Search for the cell housing the specified text and yield its [X, Y] center coordinate. 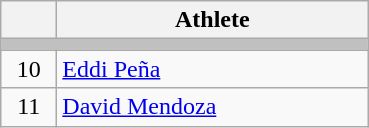
10 [29, 69]
Eddi Peña [212, 69]
Athlete [212, 20]
David Mendoza [212, 107]
11 [29, 107]
